Provide the [X, Y] coordinate of the cell's center where the given text is located.  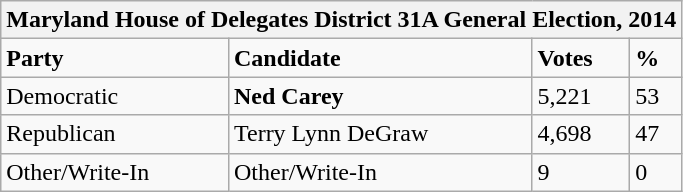
5,221 [581, 96]
0 [656, 172]
Terry Lynn DeGraw [380, 134]
4,698 [581, 134]
Maryland House of Delegates District 31A General Election, 2014 [342, 20]
9 [581, 172]
47 [656, 134]
Party [115, 58]
Republican [115, 134]
Candidate [380, 58]
53 [656, 96]
Democratic [115, 96]
Votes [581, 58]
Ned Carey [380, 96]
% [656, 58]
